Detect which cell encompasses the target text, then output its [x, y] center coordinate. 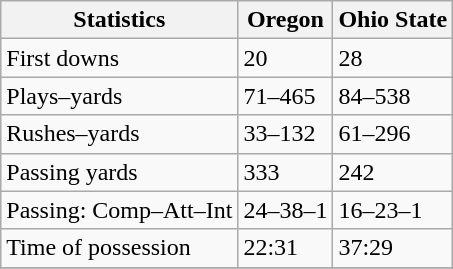
24–38–1 [286, 210]
Statistics [120, 20]
22:31 [286, 248]
Passing: Comp–Att–Int [120, 210]
333 [286, 172]
Passing yards [120, 172]
Ohio State [393, 20]
71–465 [286, 96]
Oregon [286, 20]
33–132 [286, 134]
61–296 [393, 134]
20 [286, 58]
84–538 [393, 96]
242 [393, 172]
Plays–yards [120, 96]
First downs [120, 58]
16–23–1 [393, 210]
37:29 [393, 248]
Rushes–yards [120, 134]
28 [393, 58]
Time of possession [120, 248]
